Extract the [x, y] coordinate from the center of the cell holding the provided text.  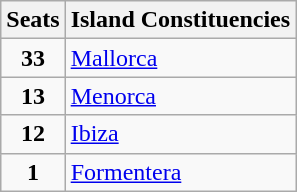
12 [33, 134]
Mallorca [180, 58]
33 [33, 58]
Seats [33, 20]
Island Constituencies [180, 20]
13 [33, 96]
Menorca [180, 96]
Formentera [180, 172]
Ibiza [180, 134]
1 [33, 172]
